Find where the given text appears and provide that cell's center as [x, y] coordinate. 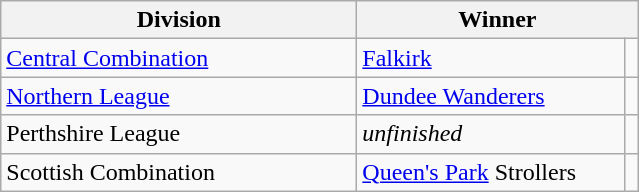
Scottish Combination [179, 172]
Perthshire League [179, 134]
Division [179, 20]
unfinished [491, 134]
Falkirk [491, 58]
Winner [498, 20]
Central Combination [179, 58]
Queen's Park Strollers [491, 172]
Northern League [179, 96]
Dundee Wanderers [491, 96]
